Identify which cell holds the provided text, then report its [x, y] central coordinate. 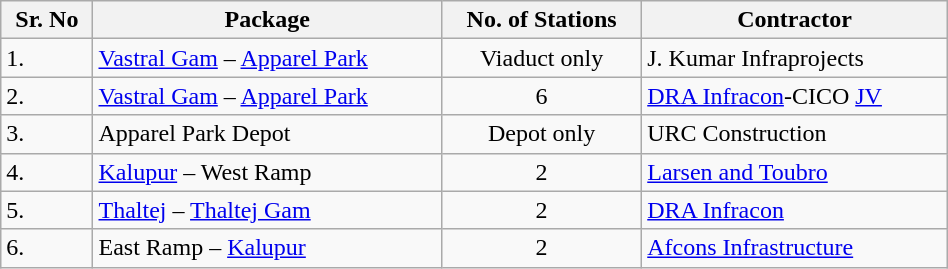
6 [541, 96]
J. Kumar Infraprojects [795, 58]
Afcons Infrastructure [795, 248]
URC Construction [795, 134]
Apparel Park Depot [267, 134]
DRA Infracon-CICO JV [795, 96]
Depot only [541, 134]
Viaduct only [541, 58]
Contractor [795, 20]
Package [267, 20]
No. of Stations [541, 20]
Larsen and Toubro [795, 172]
6. [47, 248]
1. [47, 58]
5. [47, 210]
2. [47, 96]
3. [47, 134]
4. [47, 172]
Sr. No [47, 20]
East Ramp – Kalupur [267, 248]
DRA Infracon [795, 210]
Thaltej – Thaltej Gam [267, 210]
Kalupur – West Ramp [267, 172]
